From the cell containing the given text, extract its center point as [x, y] coordinate. 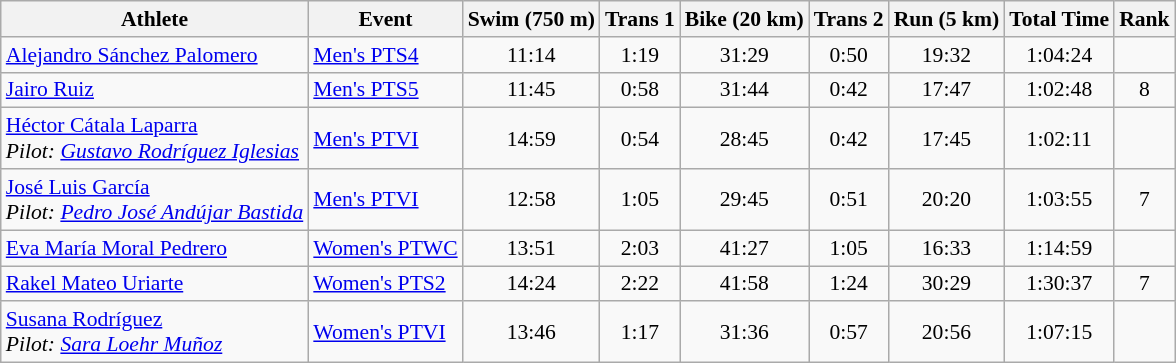
Rakel Mateo Uriarte [155, 284]
Athlete [155, 19]
14:24 [532, 284]
20:20 [947, 200]
20:56 [947, 332]
1:02:11 [1059, 138]
0:50 [849, 55]
Women's PTS2 [385, 284]
2:03 [640, 248]
Trans 1 [640, 19]
Women's PTWC [385, 248]
31:29 [744, 55]
29:45 [744, 200]
Alejandro Sánchez Palomero [155, 55]
11:14 [532, 55]
Susana RodríguezPilot: Sara Loehr Muñoz [155, 332]
13:51 [532, 248]
Bike (20 km) [744, 19]
Rank [1144, 19]
Trans 2 [849, 19]
8 [1144, 90]
11:45 [532, 90]
Héctor Cátala LaparraPilot: Gustavo Rodríguez Iglesias [155, 138]
12:58 [532, 200]
30:29 [947, 284]
31:36 [744, 332]
Men's PTS5 [385, 90]
1:04:24 [1059, 55]
16:33 [947, 248]
1:02:48 [1059, 90]
0:57 [849, 332]
José Luis GarcíaPilot: Pedro José Andújar Bastida [155, 200]
1:03:55 [1059, 200]
1:30:37 [1059, 284]
Jairo Ruiz [155, 90]
0:54 [640, 138]
Eva María Moral Pedrero [155, 248]
19:32 [947, 55]
Total Time [1059, 19]
17:45 [947, 138]
Event [385, 19]
1:17 [640, 332]
13:46 [532, 332]
0:58 [640, 90]
31:44 [744, 90]
Men's PTS4 [385, 55]
2:22 [640, 284]
41:27 [744, 248]
Run (5 km) [947, 19]
1:19 [640, 55]
1:14:59 [1059, 248]
Swim (750 m) [532, 19]
41:58 [744, 284]
14:59 [532, 138]
0:51 [849, 200]
28:45 [744, 138]
1:07:15 [1059, 332]
17:47 [947, 90]
Women's PTVI [385, 332]
1:24 [849, 284]
